Determine the [x, y] coordinate at the center of the cell enclosing the given text.  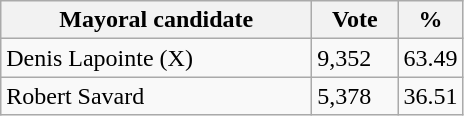
63.49 [430, 58]
9,352 [355, 58]
Mayoral candidate [156, 20]
Vote [355, 20]
5,378 [355, 96]
Robert Savard [156, 96]
% [430, 20]
Denis Lapointe (X) [156, 58]
36.51 [430, 96]
